Extract the (X, Y) coordinate from the center of the cell holding the provided text.  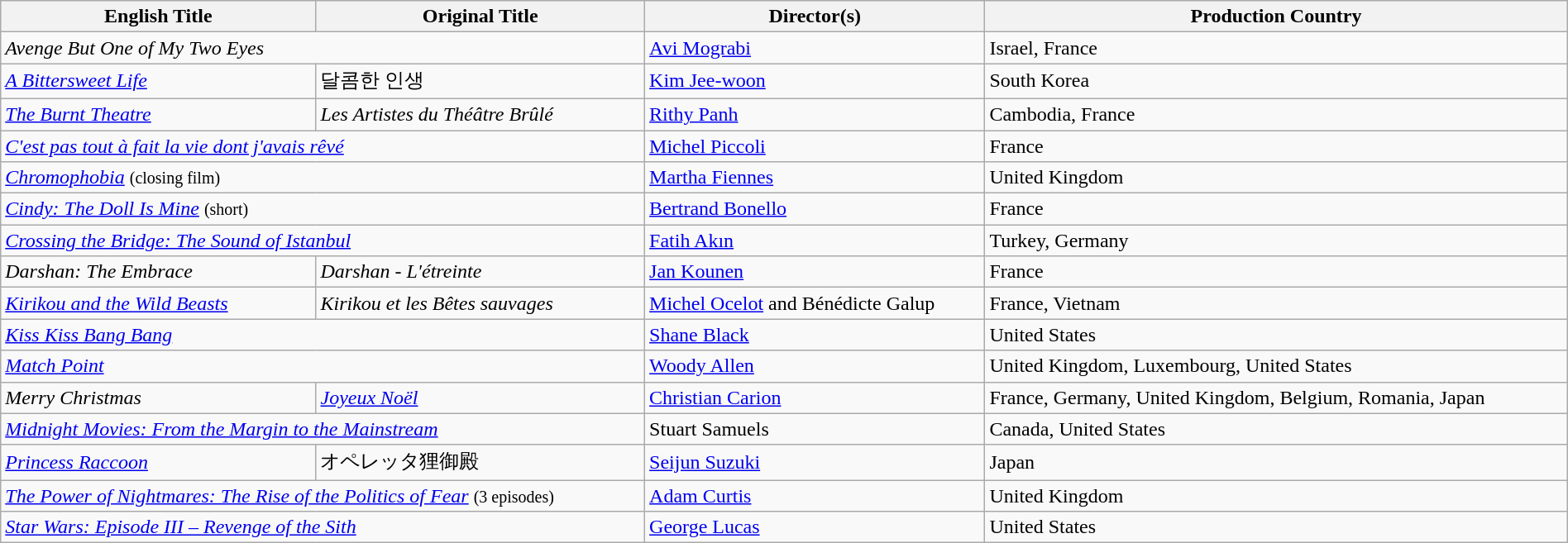
Stuart Samuels (815, 429)
France, Vietnam (1276, 303)
Merry Christmas (159, 398)
달콤한 인생 (480, 81)
Woody Allen (815, 366)
Kiss Kiss Bang Bang (323, 335)
The Burnt Theatre (159, 114)
Avenge But One of My Two Eyes (323, 48)
France, Germany, United Kingdom, Belgium, Romania, Japan (1276, 398)
Adam Curtis (815, 496)
Jan Kounen (815, 272)
Michel Piccoli (815, 146)
Fatih Akın (815, 241)
Director(s) (815, 17)
Darshan - L'étreinte (480, 272)
Israel, France (1276, 48)
Chromophobia (closing film) (323, 178)
United Kingdom, Luxembourg, United States (1276, 366)
Rithy Panh (815, 114)
Les Artistes du Théâtre Brûlé (480, 114)
Original Title (480, 17)
Princess Raccoon (159, 463)
A Bittersweet Life (159, 81)
Star Wars: Episode III – Revenge of the Sith (323, 527)
Avi Mograbi (815, 48)
Martha Fiennes (815, 178)
Midnight Movies: From the Margin to the Mainstream (323, 429)
Kirikou et les Bêtes sauvages (480, 303)
Canada, United States (1276, 429)
George Lucas (815, 527)
Michel Ocelot and Bénédicte Galup (815, 303)
Shane Black (815, 335)
Seijun Suzuki (815, 463)
Cindy: The Doll Is Mine (short) (323, 209)
Joyeux Noël (480, 398)
South Korea (1276, 81)
English Title (159, 17)
The Power of Nightmares: The Rise of the Politics of Fear (3 episodes) (323, 496)
Christian Carion (815, 398)
Kim Jee-woon (815, 81)
Crossing the Bridge: The Sound of Istanbul (323, 241)
オペレッタ狸御殿 (480, 463)
Turkey, Germany (1276, 241)
C'est pas tout à fait la vie dont j'avais rêvé (323, 146)
Darshan: The Embrace (159, 272)
Japan (1276, 463)
Bertrand Bonello (815, 209)
Production Country (1276, 17)
Kirikou and the Wild Beasts (159, 303)
Match Point (323, 366)
Cambodia, France (1276, 114)
